Capture the cell that displays the provided text and extract its [x, y] central coordinate. 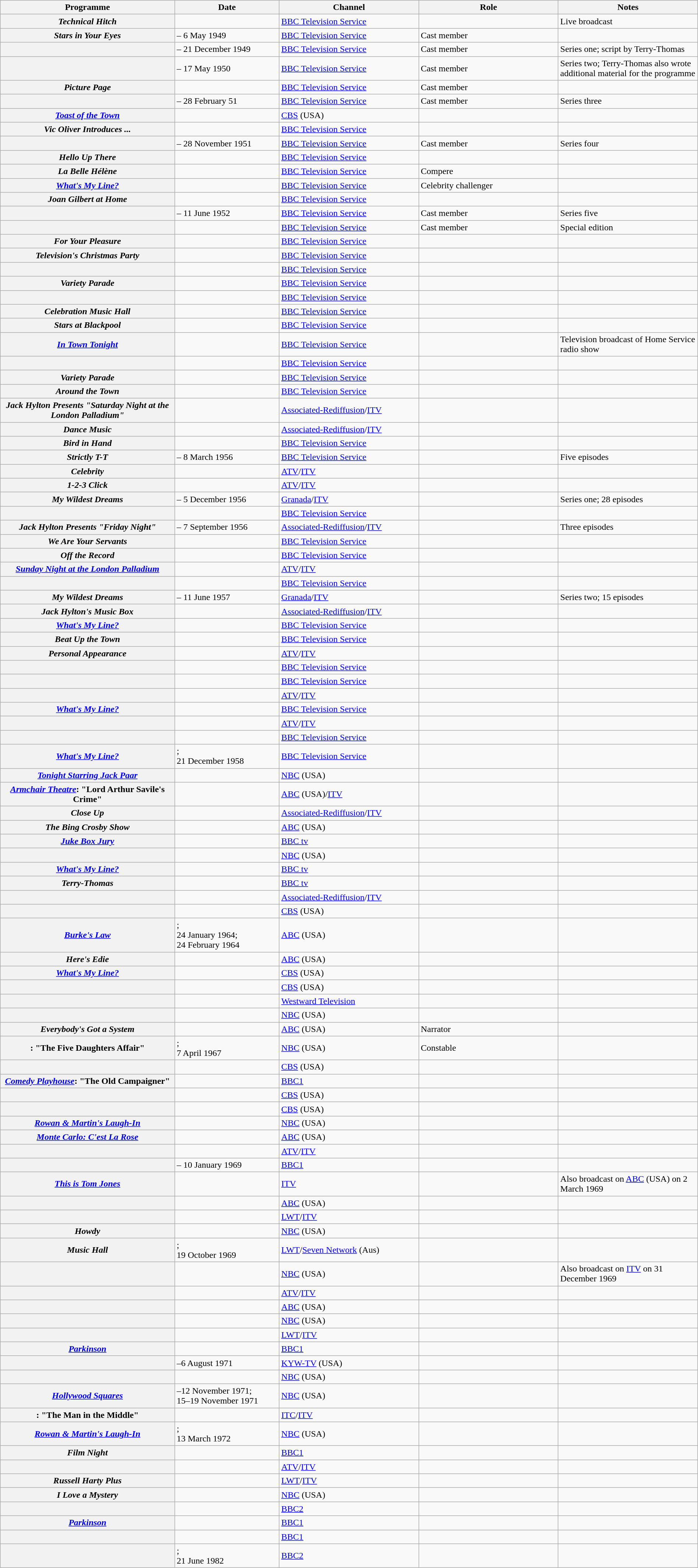
Date [227, 7]
Celebrity challenger [488, 185]
Series one; script by Terry-Thomas [628, 49]
Programme [88, 7]
Stars at Blackpool [88, 325]
Tonight Starring Jack Paar [88, 775]
Jack Hylton's Music Box [88, 611]
Personal Appearance [88, 653]
– 21 December 1949 [227, 49]
ABC (USA)/ITV [349, 794]
Television's Christmas Party [88, 255]
Here's Edie [88, 959]
: "The Five Daughters Affair" [88, 1048]
;19 October 1969 [227, 1250]
– 28 November 1951 [227, 143]
Also broadcast on ITV on 31 December 1969 [628, 1274]
Constable [488, 1048]
Howdy [88, 1231]
The Bing Crosby Show [88, 827]
Technical Hitch [88, 21]
Toast of the Town [88, 115]
ITV [349, 1184]
– 11 June 1952 [227, 213]
Live broadcast [628, 21]
Also broadcast on ABC (USA) on 2 March 1969 [628, 1184]
;21 June 1982 [227, 1555]
Series four [628, 143]
;21 December 1958 [227, 756]
Series one; 28 episodes [628, 499]
Joan Gilbert at Home [88, 199]
Hollywood Squares [88, 1396]
Series three [628, 101]
Music Hall [88, 1250]
–6 August 1971 [227, 1363]
Three episodes [628, 527]
Vic Oliver Introduces ... [88, 129]
Series two; Terry-Thomas also wrote additional material for the programme [628, 68]
Notes [628, 7]
–12 November 1971;15–19 November 1971 [227, 1396]
Series five [628, 213]
: "The Man in the Middle" [88, 1415]
Special edition [628, 227]
Burke's Law [88, 935]
We Are Your Servants [88, 541]
Television broadcast of Home Service radio show [628, 344]
Armchair Theatre: "Lord Arthur Savile's Crime" [88, 794]
Jack Hylton Presents "Friday Night" [88, 527]
– 17 May 1950 [227, 68]
Film Night [88, 1453]
Celebration Music Hall [88, 311]
– 10 January 1969 [227, 1165]
Close Up [88, 813]
KYW-TV (USA) [349, 1363]
;13 March 1972 [227, 1434]
– 11 June 1957 [227, 597]
– 6 May 1949 [227, 35]
Comedy Playhouse: "The Old Campaigner" [88, 1081]
Sunday Night at the London Palladium [88, 569]
I Love a Mystery [88, 1495]
Westward Television [349, 1001]
ITC/ITV [349, 1415]
Bird in Hand [88, 443]
Celebrity [88, 471]
This is Tom Jones [88, 1184]
Jack Hylton Presents "Saturday Night at the London Palladium" [88, 410]
Channel [349, 7]
Monte Carlo: C'est La Rose [88, 1137]
Beat Up the Town [88, 639]
– 28 February 51 [227, 101]
Around the Town [88, 391]
In Town Tonight [88, 344]
Five episodes [628, 457]
Series two; 15 episodes [628, 597]
– 5 December 1956 [227, 499]
Strictly T-T [88, 457]
Picture Page [88, 87]
1-2-3 Click [88, 485]
Compere [488, 171]
Narrator [488, 1029]
– 8 March 1956 [227, 457]
Terry-Thomas [88, 883]
;7 April 1967 [227, 1048]
Stars in Your Eyes [88, 35]
Everybody's Got a System [88, 1029]
Dance Music [88, 429]
For Your Pleasure [88, 241]
– 7 September 1956 [227, 527]
LWT/Seven Network (Aus) [349, 1250]
Hello Up There [88, 157]
Off the Record [88, 555]
La Belle Hélène [88, 171]
Role [488, 7]
;24 January 1964;24 February 1964 [227, 935]
Juke Box Jury [88, 841]
Russell Harty Plus [88, 1481]
